Provide the (X, Y) coordinate of the cell's center where the given text is located.  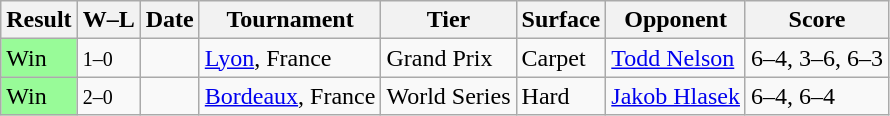
Lyon, France (290, 58)
Grand Prix (448, 58)
Bordeaux, France (290, 96)
Result (39, 20)
2–0 (108, 96)
Tournament (290, 20)
1–0 (108, 58)
Surface (561, 20)
Tier (448, 20)
W–L (108, 20)
Opponent (676, 20)
Jakob Hlasek (676, 96)
Hard (561, 96)
Carpet (561, 58)
Score (816, 20)
6–4, 6–4 (816, 96)
Date (170, 20)
World Series (448, 96)
Todd Nelson (676, 58)
6–4, 3–6, 6–3 (816, 58)
